Extract the (X, Y) coordinate from the center of the cell holding the provided text.  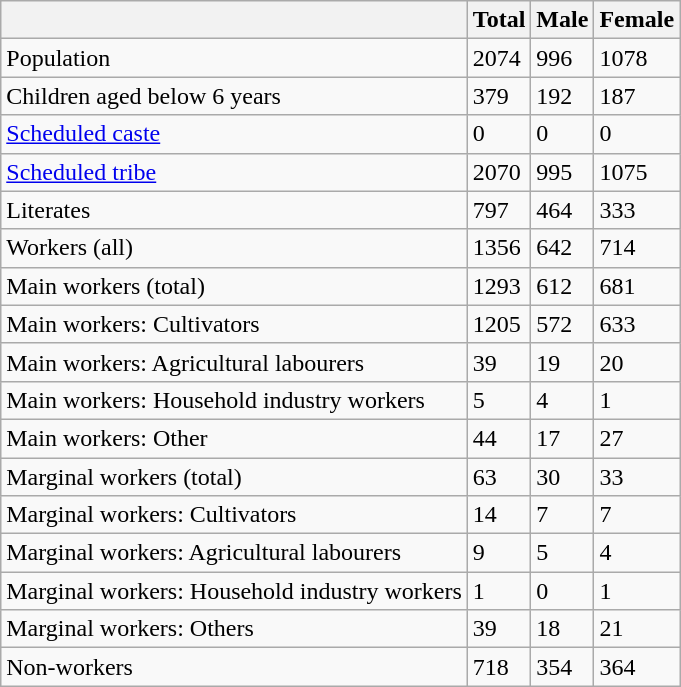
27 (637, 438)
Marginal workers (total) (234, 477)
354 (562, 667)
Scheduled tribe (234, 172)
1293 (499, 286)
17 (562, 438)
Marginal workers: Cultivators (234, 515)
Total (499, 20)
714 (637, 248)
464 (562, 210)
1075 (637, 172)
612 (562, 286)
996 (562, 58)
14 (499, 515)
Main workers: Cultivators (234, 324)
Main workers (total) (234, 286)
19 (562, 362)
Marginal workers: Others (234, 629)
Male (562, 20)
2070 (499, 172)
1356 (499, 248)
Scheduled caste (234, 134)
Marginal workers: Agricultural labourers (234, 553)
Main workers: Household industry workers (234, 400)
2074 (499, 58)
192 (562, 96)
379 (499, 96)
Population (234, 58)
Female (637, 20)
Main workers: Agricultural labourers (234, 362)
1078 (637, 58)
20 (637, 362)
Children aged below 6 years (234, 96)
Main workers: Other (234, 438)
21 (637, 629)
797 (499, 210)
Literates (234, 210)
681 (637, 286)
364 (637, 667)
33 (637, 477)
18 (562, 629)
572 (562, 324)
187 (637, 96)
642 (562, 248)
9 (499, 553)
63 (499, 477)
333 (637, 210)
718 (499, 667)
30 (562, 477)
Marginal workers: Household industry workers (234, 591)
1205 (499, 324)
Non-workers (234, 667)
44 (499, 438)
995 (562, 172)
633 (637, 324)
Workers (all) (234, 248)
